Return [x, y] of the center of cell containing provided text 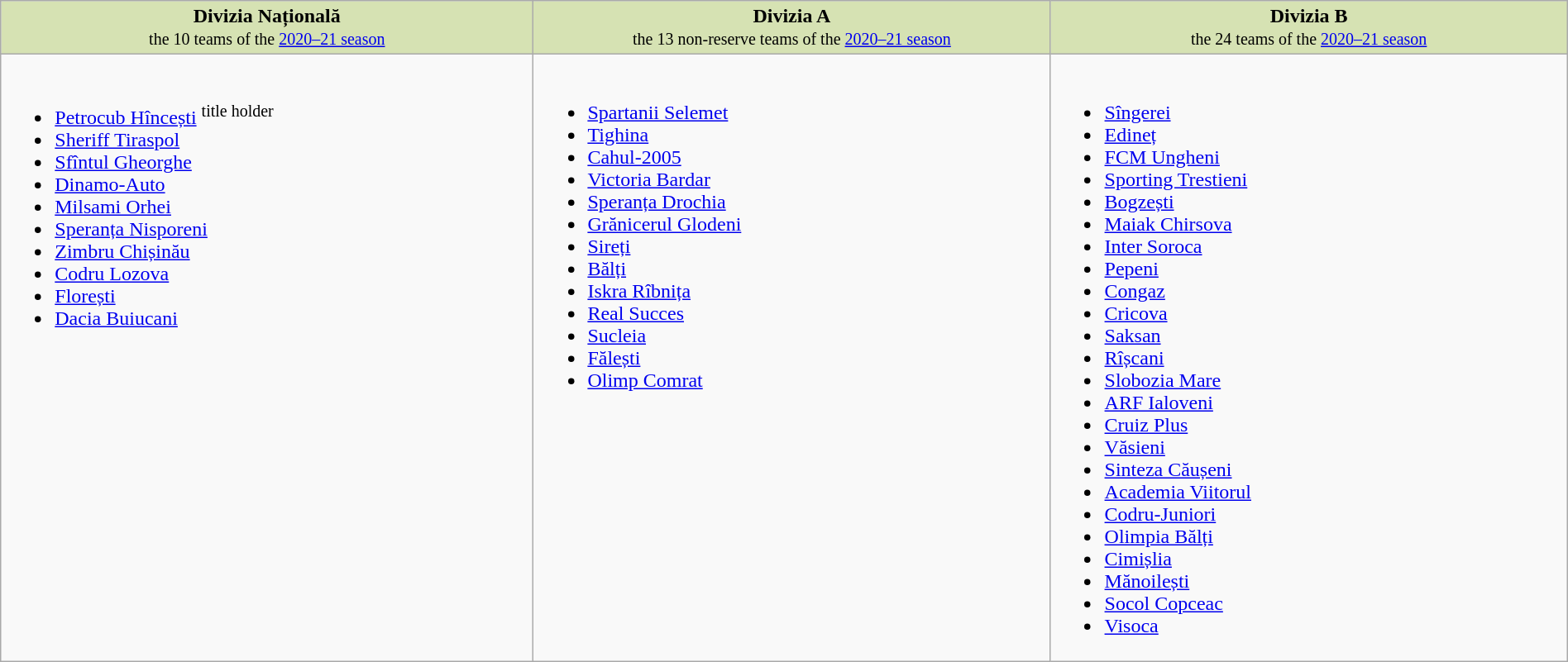
Divizia Naționalăthe 10 teams of the 2020–21 season [267, 28]
Spartanii SelemetTighinaCahul-2005Victoria BardarSperanța DrochiaGrănicerul GlodeniSirețiBălțiIskra RîbnițaReal SuccesSucleiaFăleștiOlimp Comrat [792, 358]
Divizia Athe 13 non-reserve teams of the 2020–21 season [792, 28]
Divizia Bthe 24 teams of the 2020–21 season [1308, 28]
